Return the [X, Y] coordinate for the center point of the cell that contains the specified text.  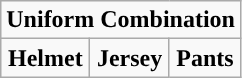
Pants [204, 58]
Helmet [46, 58]
Jersey [130, 58]
Uniform Combination [121, 20]
